Scan for the cell matching the given text and deliver its (X, Y) coordinate at center. 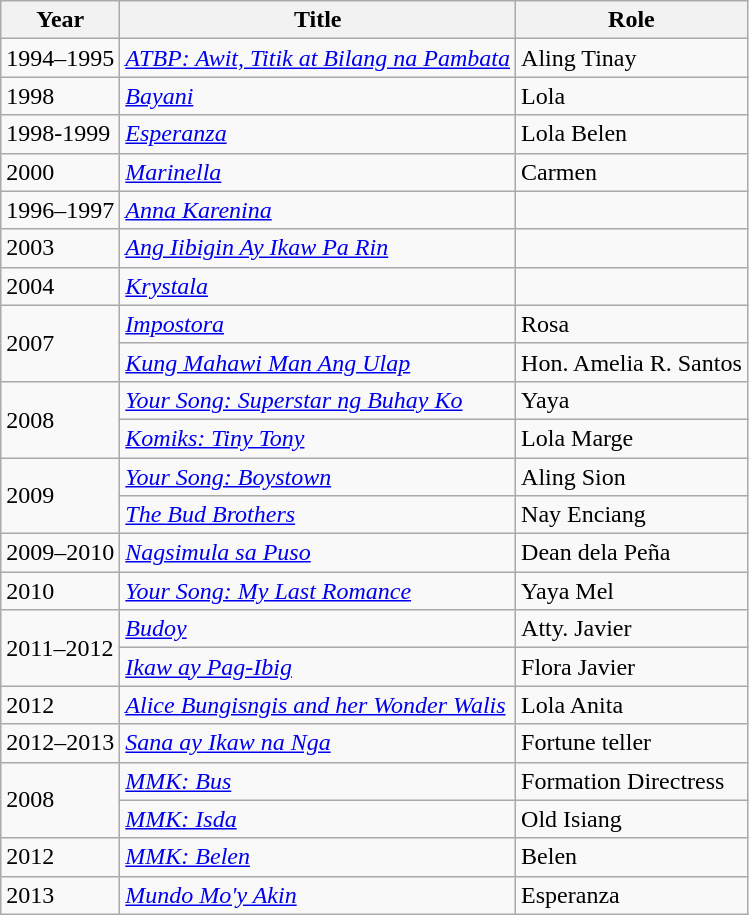
Old Isiang (632, 819)
Yaya (632, 400)
2012–2013 (60, 743)
Alice Bungisngis and her Wonder Walis (318, 705)
Ang Iibigin Ay Ikaw Pa Rin (318, 248)
2009 (60, 496)
Ikaw ay Pag-Ibig (318, 667)
Lola Anita (632, 705)
Flora Javier (632, 667)
Sana ay Ikaw na Nga (318, 743)
Nay Enciang (632, 515)
Kung Mahawi Man Ang Ulap (318, 362)
Krystala (318, 286)
The Bud Brothers (318, 515)
Year (60, 20)
Budoy (318, 629)
Lola Belen (632, 134)
2007 (60, 343)
Dean dela Peña (632, 553)
2000 (60, 172)
Aling Tinay (632, 58)
Rosa (632, 324)
Lola Marge (632, 438)
MMK: Isda (318, 819)
Lola (632, 96)
1994–1995 (60, 58)
MMK: Bus (318, 781)
2004 (60, 286)
Mundo Mo'y Akin (318, 895)
Yaya Mel (632, 591)
Your Song: Boystown (318, 477)
Role (632, 20)
MMK: Belen (318, 857)
Your Song: My Last Romance (318, 591)
ATBP: Awit, Titik at Bilang na Pambata (318, 58)
1996–1997 (60, 210)
Komiks: Tiny Tony (318, 438)
Nagsimula sa Puso (318, 553)
Carmen (632, 172)
2003 (60, 248)
Atty. Javier (632, 629)
2013 (60, 895)
Your Song: Superstar ng Buhay Ko (318, 400)
1998-1999 (60, 134)
Belen (632, 857)
Fortune teller (632, 743)
Anna Karenina (318, 210)
1998 (60, 96)
Impostora (318, 324)
Title (318, 20)
2010 (60, 591)
Aling Sion (632, 477)
Marinella (318, 172)
2011–2012 (60, 648)
Hon. Amelia R. Santos (632, 362)
Bayani (318, 96)
2009–2010 (60, 553)
Formation Directress (632, 781)
